Detect which cell encompasses the target text, then output its [x, y] center coordinate. 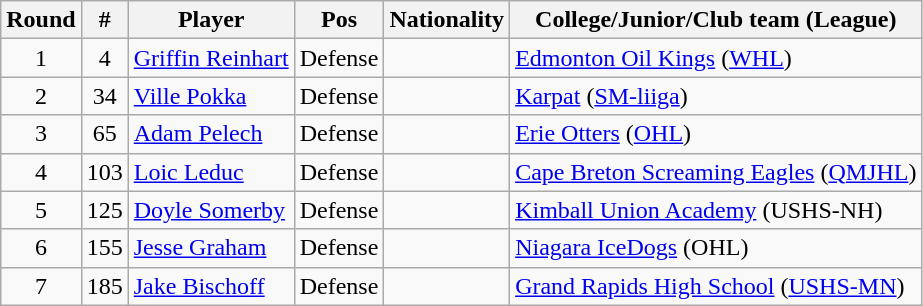
155 [104, 248]
2 [41, 96]
Erie Otters (OHL) [716, 134]
Loic Leduc [211, 172]
Player [211, 20]
3 [41, 134]
Niagara IceDogs (OHL) [716, 248]
34 [104, 96]
Karpat (SM-liiga) [716, 96]
Pos [339, 20]
65 [104, 134]
Nationality [447, 20]
Ville Pokka [211, 96]
Griffin Reinhart [211, 58]
Cape Breton Screaming Eagles (QMJHL) [716, 172]
Edmonton Oil Kings (WHL) [716, 58]
Doyle Somerby [211, 210]
Adam Pelech [211, 134]
# [104, 20]
College/Junior/Club team (League) [716, 20]
103 [104, 172]
Jesse Graham [211, 248]
Round [41, 20]
125 [104, 210]
Kimball Union Academy (USHS-NH) [716, 210]
Jake Bischoff [211, 286]
6 [41, 248]
Grand Rapids High School (USHS-MN) [716, 286]
7 [41, 286]
185 [104, 286]
1 [41, 58]
5 [41, 210]
